Identify which cell holds the provided text, then report its [X, Y] central coordinate. 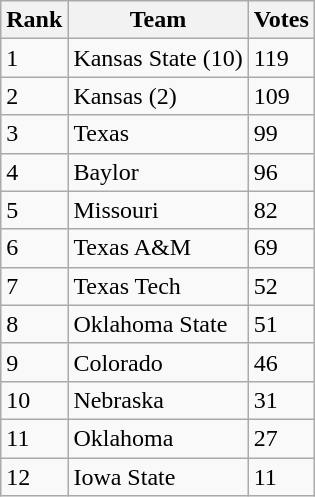
Kansas State (10) [158, 58]
7 [34, 286]
Rank [34, 20]
109 [281, 96]
8 [34, 324]
Nebraska [158, 400]
6 [34, 248]
Oklahoma [158, 438]
27 [281, 438]
Votes [281, 20]
3 [34, 134]
51 [281, 324]
1 [34, 58]
9 [34, 362]
4 [34, 172]
Texas A&M [158, 248]
69 [281, 248]
Baylor [158, 172]
12 [34, 477]
5 [34, 210]
96 [281, 172]
Colorado [158, 362]
Oklahoma State [158, 324]
46 [281, 362]
Texas Tech [158, 286]
10 [34, 400]
82 [281, 210]
2 [34, 96]
119 [281, 58]
99 [281, 134]
Iowa State [158, 477]
31 [281, 400]
Kansas (2) [158, 96]
52 [281, 286]
Missouri [158, 210]
Team [158, 20]
Texas [158, 134]
